Search for the cell housing the specified text and yield its (x, y) center coordinate. 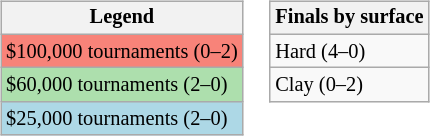
Clay (0–2) (349, 85)
$60,000 tournaments (2–0) (122, 85)
Legend (122, 18)
Hard (4–0) (349, 51)
$25,000 tournaments (2–0) (122, 119)
Finals by surface (349, 18)
$100,000 tournaments (0–2) (122, 51)
